For the text-containing cell, return its midpoint in [X, Y] coordinate format. 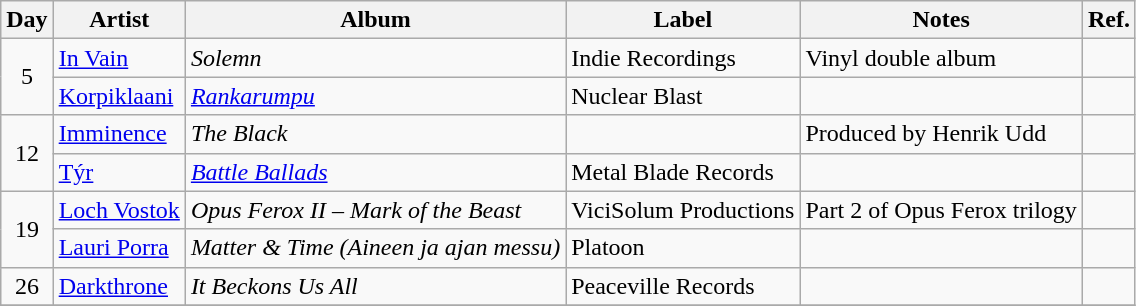
Label [683, 20]
Vinyl double album [941, 58]
Part 2 of Opus Ferox trilogy [941, 210]
Nuclear Blast [683, 96]
Day [27, 20]
Peaceville Records [683, 286]
In Vain [119, 58]
Korpiklaani [119, 96]
Album [375, 20]
Indie Recordings [683, 58]
ViciSolum Productions [683, 210]
Opus Ferox II – Mark of the Beast [375, 210]
12 [27, 153]
It Beckons Us All [375, 286]
26 [27, 286]
Darkthrone [119, 286]
Artist [119, 20]
Notes [941, 20]
Ref. [1108, 20]
Battle Ballads [375, 172]
Rankarumpu [375, 96]
Metal Blade Records [683, 172]
Produced by Henrik Udd [941, 134]
Matter & Time (Aineen ja ajan messu) [375, 248]
5 [27, 77]
Loch Vostok [119, 210]
19 [27, 229]
Platoon [683, 248]
Solemn [375, 58]
Lauri Porra [119, 248]
Imminence [119, 134]
Týr [119, 172]
The Black [375, 134]
